From the cell containing the given text, extract its center point as [X, Y] coordinate. 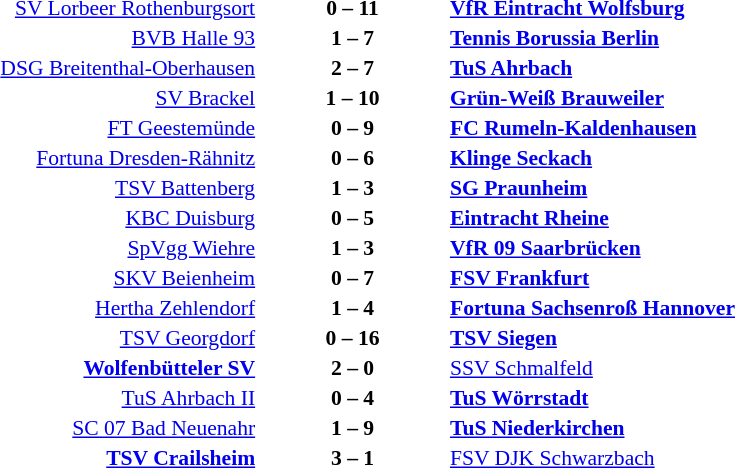
0 – 5 [352, 218]
1 – 4 [352, 308]
0 – 16 [352, 338]
2 – 7 [352, 68]
0 – 7 [352, 278]
2 – 0 [352, 368]
1 – 9 [352, 428]
0 – 4 [352, 398]
0 – 9 [352, 128]
1 – 7 [352, 38]
1 – 10 [352, 98]
0 – 6 [352, 158]
